Output the [x, y] coordinate of the center of the cell containing the given text.  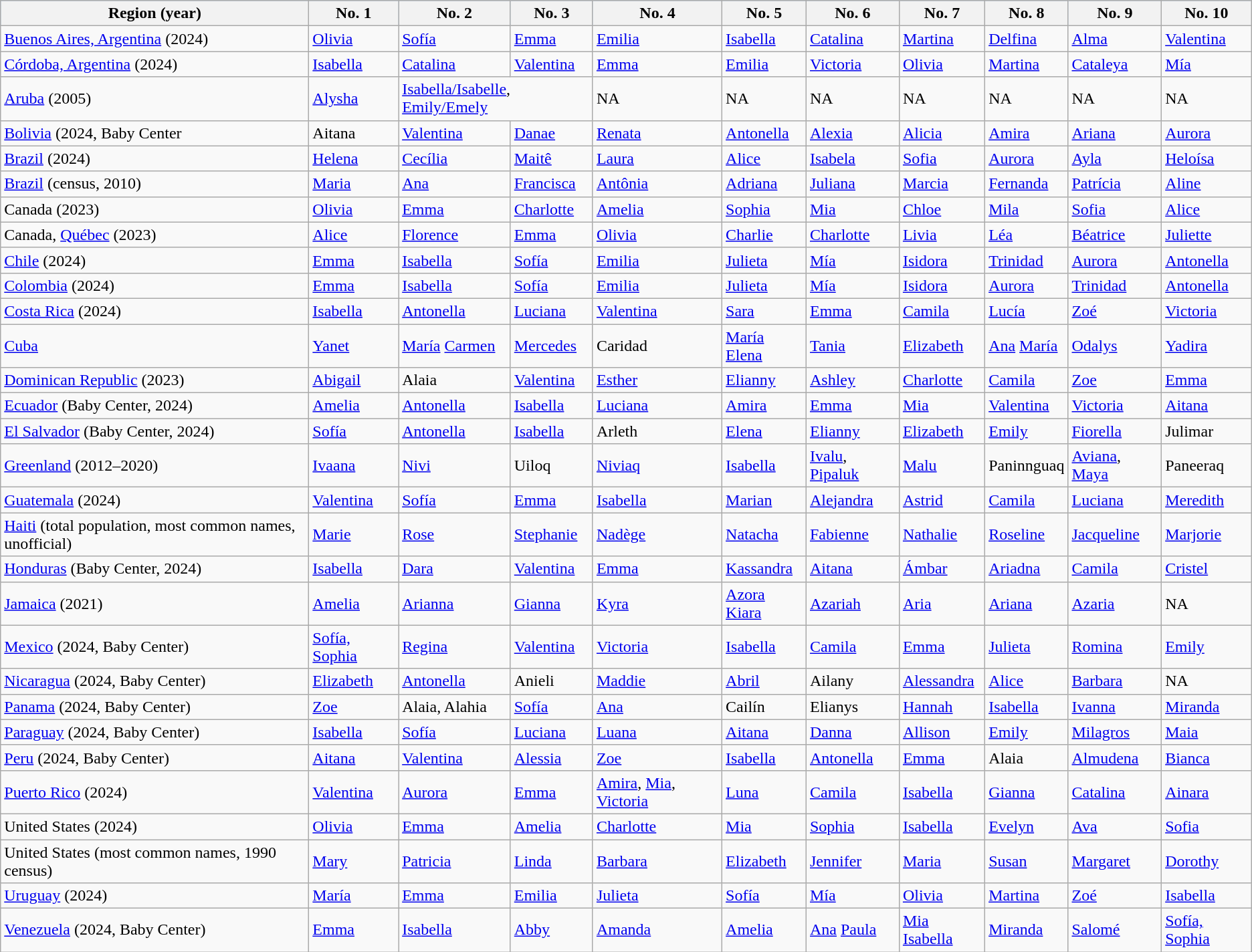
Margaret [1115, 861]
Rose [455, 535]
Isabella/Isabelle, Emily/Emely [496, 99]
Fabienne [852, 535]
Paninnguaq [1027, 465]
Ainara [1207, 792]
Yanet [354, 345]
Anieli [551, 681]
Aruba (2005) [155, 99]
Niviaq [657, 465]
No. 7 [942, 13]
Isabela [852, 158]
Peru (2024, Baby Center) [155, 757]
Ailany [852, 681]
Marian [764, 500]
Allison [942, 732]
María [354, 896]
Nivi [455, 465]
Abby [551, 931]
Amira, Mia, Victoria [657, 792]
Tania [852, 345]
Aviana, Maya [1115, 465]
Brazil (census, 2010) [155, 184]
Córdoba, Argentina (2024) [155, 64]
Azora Kiara [764, 603]
Fernanda [1027, 184]
Canada (2023) [155, 209]
Salomé [1115, 931]
Dara [455, 569]
Alexia [852, 133]
Uruguay (2024) [155, 896]
Ana Paula [852, 931]
Maddie [657, 681]
Uiloq [551, 465]
Region (year) [155, 13]
Patrícia [1115, 184]
Paraguay (2024, Baby Center) [155, 732]
Greenland (2012–2020) [155, 465]
No. 4 [657, 13]
Danae [551, 133]
Malu [942, 465]
No. 3 [551, 13]
No. 2 [455, 13]
Antônia [657, 184]
Mila [1027, 209]
Renata [657, 133]
Elena [764, 431]
Odalys [1115, 345]
Dorothy [1207, 861]
Abigail [354, 380]
Guatemala (2024) [155, 500]
Ecuador (Baby Center, 2024) [155, 406]
Nathalie [942, 535]
Cristel [1207, 569]
Evelyn [1027, 826]
Milagros [1115, 732]
Luna [764, 792]
Alessia [551, 757]
Arleth [657, 431]
Nicaragua (2024, Baby Center) [155, 681]
Kassandra [764, 569]
Brazil (2024) [155, 158]
Bolivia (2024, Baby Center [155, 133]
Susan [1027, 861]
Elianys [852, 707]
United States (most common names, 1990 census) [155, 861]
Hannah [942, 707]
Costa Rica (2024) [155, 311]
Delfina [1027, 39]
Dominican Republic (2023) [155, 380]
Maia [1207, 732]
Béatrice [1115, 235]
Fiorella [1115, 431]
Alessandra [942, 681]
Caridad [657, 345]
Helena [354, 158]
Marjorie [1207, 535]
Alma [1115, 39]
Mercedes [551, 345]
Ámbar [942, 569]
Azariah [852, 603]
Abril [764, 681]
Canada, Québec (2023) [155, 235]
Natacha [764, 535]
Amanda [657, 931]
Adriana [764, 184]
Esther [657, 380]
Cecília [455, 158]
Venezuela (2024, Baby Center) [155, 931]
Ivaana [354, 465]
Ashley [852, 380]
No. 8 [1027, 13]
Cailín [764, 707]
No. 5 [764, 13]
Livia [942, 235]
Puerto Rico (2024) [155, 792]
Haiti (total population, most common names, unofficial) [155, 535]
Honduras (Baby Center, 2024) [155, 569]
Azaria [1115, 603]
Regina [455, 647]
Cataleya [1115, 64]
Luana [657, 732]
María Elena [764, 345]
Astrid [942, 500]
Aline [1207, 184]
Almudena [1115, 757]
Ana María [1027, 345]
No. 6 [852, 13]
Alejandra [852, 500]
Marcia [942, 184]
Léa [1027, 235]
Ayla [1115, 158]
Maitê [551, 158]
Heloísa [1207, 158]
Francisca [551, 184]
Danna [852, 732]
Nadège [657, 535]
Mary [354, 861]
Sara [764, 311]
Kyra [657, 603]
Jacqueline [1115, 535]
Patricia [455, 861]
Panama (2024, Baby Center) [155, 707]
Aria [942, 603]
María Carmen [455, 345]
Colombia (2024) [155, 285]
Julimar [1207, 431]
Ariadna [1027, 569]
Romina [1115, 647]
Alysha [354, 99]
Linda [551, 861]
El Salvador (Baby Center, 2024) [155, 431]
Florence [455, 235]
Roseline [1027, 535]
Ava [1115, 826]
No. 9 [1115, 13]
Ivalu, Pipaluk [852, 465]
Charlie [764, 235]
Juliana [852, 184]
Juliette [1207, 235]
Cuba [155, 345]
United States (2024) [155, 826]
Arianna [455, 603]
Mia Isabella [942, 931]
Bianca [1207, 757]
Chloe [942, 209]
Laura [657, 158]
Mexico (2024, Baby Center) [155, 647]
Meredith [1207, 500]
Chile (2024) [155, 260]
Lucía [1027, 311]
Stephanie [551, 535]
Alaia, Alahia [455, 707]
Buenos Aires, Argentina (2024) [155, 39]
Paneeraq [1207, 465]
No. 10 [1207, 13]
Jamaica (2021) [155, 603]
No. 1 [354, 13]
Yadira [1207, 345]
Marie [354, 535]
Ivanna [1115, 707]
Alicia [942, 133]
Jennifer [852, 861]
